Return (x, y) of the center of cell containing provided text 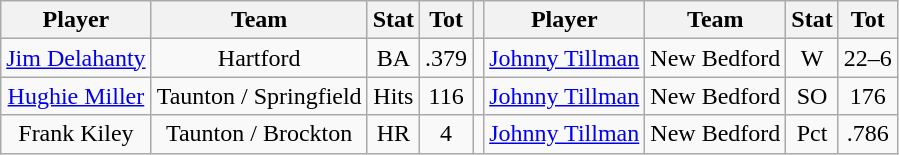
.786 (868, 134)
Frank Kiley (76, 134)
22–6 (868, 58)
.379 (446, 58)
W (812, 58)
Taunton / Brockton (259, 134)
Hartford (259, 58)
Hughie Miller (76, 96)
Jim Delahanty (76, 58)
116 (446, 96)
176 (868, 96)
Hits (393, 96)
Taunton / Springfield (259, 96)
BA (393, 58)
4 (446, 134)
HR (393, 134)
Pct (812, 134)
SO (812, 96)
